Return the (X, Y) coordinate for the center point of the cell that contains the specified text.  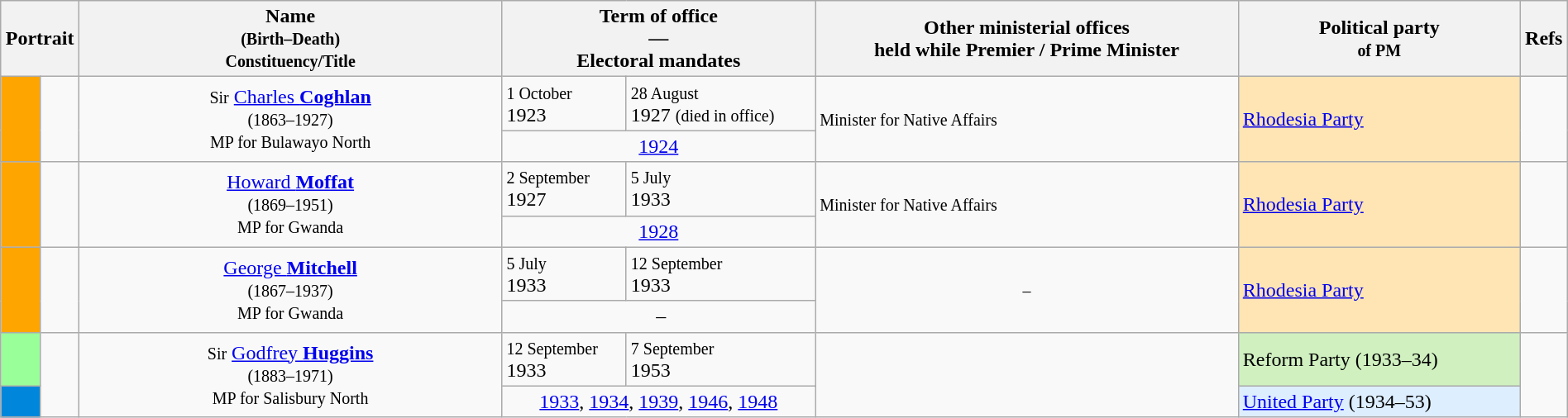
Other ministerial officesheld while Premier / Prime Minister (1027, 39)
Howard Moffat(1869–1951)MP for Gwanda (290, 205)
7 September1953 (720, 359)
1933, 1934, 1939, 1946, 1948 (658, 401)
Name(Birth–Death)Constituency/Title (290, 39)
1924 (658, 146)
United Party (1934–53) (1379, 401)
1928 (658, 231)
Political partyof PM (1379, 39)
Reform Party (1933–34) (1379, 359)
Sir Charles Coghlan(1863–1927)MP for Bulawayo North (290, 119)
Portrait (40, 39)
2 September1927 (564, 188)
Refs (1543, 39)
George Mitchell(1867–1937)MP for Gwanda (290, 289)
Sir Godfrey Huggins(1883–1971)MP for Salisbury North (290, 375)
28 August1927 (died in office) (720, 104)
Term of office—Electoral mandates (658, 39)
1 October1923 (564, 104)
